From the cell containing the given text, extract its center point as (X, Y) coordinate. 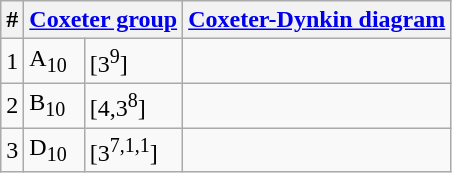
[37,1,1] (134, 150)
# (12, 20)
[39] (134, 62)
D10 (54, 150)
Coxeter group (104, 20)
2 (12, 106)
1 (12, 62)
Coxeter-Dynkin diagram (317, 20)
B10 (54, 106)
3 (12, 150)
[4,38] (134, 106)
A10 (54, 62)
